For the text-containing cell, return its midpoint in [x, y] coordinate format. 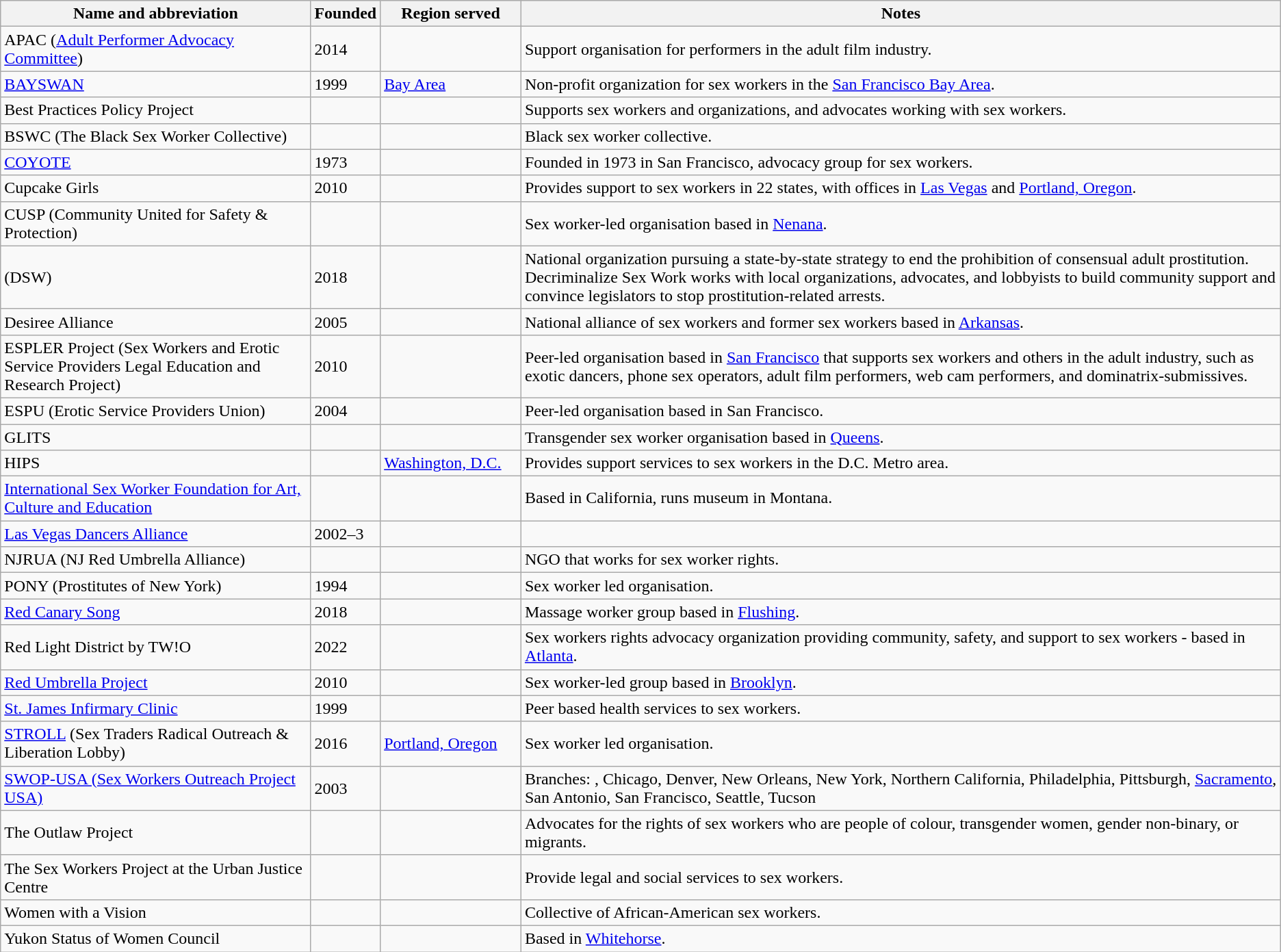
Non-profit organization for sex workers in the San Francisco Bay Area. [901, 84]
Supports sex workers and organizations, and advocates working with sex workers. [901, 110]
Provides support services to sex workers in the D.C. Metro area. [901, 463]
Sex worker-led organisation based in Nenana. [901, 223]
CUSP (Community United for Safety & Protection) [156, 223]
ESPLER Project (Sex Workers and Erotic Service Providers Legal Education and Research Project) [156, 366]
Desiree Alliance [156, 322]
1994 [346, 586]
The Outlaw Project [156, 832]
The Sex Workers Project at the Urban Justice Centre [156, 877]
ESPU (Erotic Service Providers Union) [156, 411]
Sex workers rights advocacy organization providing community, safety, and support to sex workers - based in Atlanta. [901, 647]
Yukon Status of Women Council [156, 938]
(DSW) [156, 277]
Transgender sex worker organisation based in Queens. [901, 437]
Portland, Oregon [451, 743]
BAYSWAN [156, 84]
2016 [346, 743]
Las Vegas Dancers Alliance [156, 534]
Founded [346, 14]
Red Umbrella Project [156, 682]
SWOP-USA (Sex Workers Outreach Project USA) [156, 788]
Red Canary Song [156, 612]
Notes [901, 14]
2014 [346, 49]
Women with a Vision [156, 912]
St. James Infirmary Clinic [156, 708]
Black sex worker collective. [901, 136]
National alliance of sex workers and former sex workers based in Arkansas. [901, 322]
2002–3 [346, 534]
NJRUA (NJ Red Umbrella Alliance) [156, 560]
Advocates for the rights of sex workers who are people of colour, transgender women, gender non-binary, or migrants. [901, 832]
2003 [346, 788]
Peer-led organisation based in San Francisco. [901, 411]
Provide legal and social services to sex workers. [901, 877]
1973 [346, 162]
Based in Whitehorse. [901, 938]
Massage worker group based in Flushing. [901, 612]
Sex worker-led group based in Brooklyn. [901, 682]
Collective of African-American sex workers. [901, 912]
Name and abbreviation [156, 14]
International Sex Worker Foundation for Art, Culture and Education [156, 498]
Based in California, runs museum in Montana. [901, 498]
COYOTE [156, 162]
HIPS [156, 463]
APAC (Adult Performer Advocacy Committee) [156, 49]
NGO that works for sex worker rights. [901, 560]
Bay Area [451, 84]
Region served [451, 14]
Peer based health services to sex workers. [901, 708]
STROLL (Sex Traders Radical Outreach & Liberation Lobby) [156, 743]
2022 [346, 647]
Founded in 1973 in San Francisco, advocacy group for sex workers. [901, 162]
GLITS [156, 437]
Provides support to sex workers in 22 states, with offices in Las Vegas and Portland, Oregon. [901, 188]
Best Practices Policy Project [156, 110]
Cupcake Girls [156, 188]
2004 [346, 411]
BSWC (The Black Sex Worker Collective) [156, 136]
Washington, D.C. [451, 463]
2005 [346, 322]
Support organisation for performers in the adult film industry. [901, 49]
PONY (Prostitutes of New York) [156, 586]
Red Light District by TW!O [156, 647]
